Return (x, y) of the center of cell containing provided text 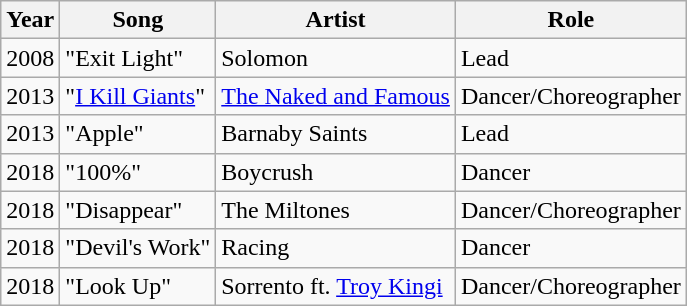
"100%" (138, 172)
Solomon (336, 58)
Song (138, 20)
2008 (30, 58)
"Disappear" (138, 210)
Year (30, 20)
"Exit Light" (138, 58)
"Look Up" (138, 286)
Sorrento ft. Troy Kingi (336, 286)
"Apple" (138, 134)
The Miltones (336, 210)
"I Kill Giants" (138, 96)
Role (570, 20)
Barnaby Saints (336, 134)
Racing (336, 248)
The Naked and Famous (336, 96)
Artist (336, 20)
Boycrush (336, 172)
"Devil's Work" (138, 248)
